Find where the given text appears and provide that cell's center as (X, Y) coordinate. 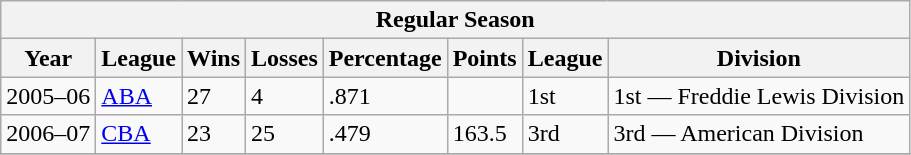
.479 (385, 134)
Wins (214, 58)
27 (214, 96)
3rd (565, 134)
25 (285, 134)
2006–07 (48, 134)
Percentage (385, 58)
CBA (139, 134)
.871 (385, 96)
3rd — American Division (759, 134)
23 (214, 134)
ABA (139, 96)
1st (565, 96)
1st — Freddie Lewis Division (759, 96)
Losses (285, 58)
2005–06 (48, 96)
4 (285, 96)
Regular Season (456, 20)
163.5 (484, 134)
Points (484, 58)
Division (759, 58)
Year (48, 58)
